Scan for the cell matching the given text and deliver its (x, y) coordinate at center. 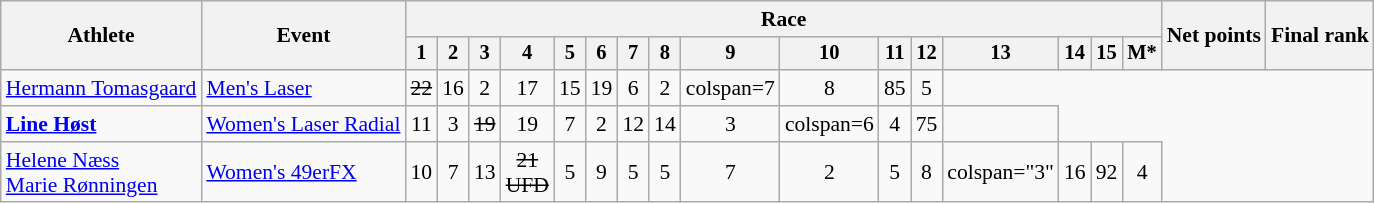
1 (421, 54)
Event (303, 36)
85 (895, 88)
Helene NæssMarie Rønningen (102, 172)
Hermann Tomasgaard (102, 88)
75 (927, 124)
Race (783, 19)
colspan=7 (730, 88)
92 (1107, 172)
21UFD (528, 172)
M* (1142, 54)
Women's Laser Radial (303, 124)
22 (421, 88)
Athlete (102, 36)
colspan=6 (830, 124)
colspan="3" (1000, 172)
17 (528, 88)
Line Høst (102, 124)
Men's Laser (303, 88)
Net points (1214, 36)
Women's 49erFX (303, 172)
Final rank (1320, 36)
